Capture the cell that displays the provided text and extract its [X, Y] central coordinate. 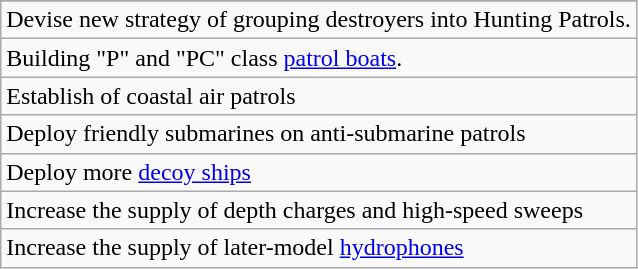
Increase the supply of later-model hydrophones [319, 248]
Increase the supply of depth charges and high-speed sweeps [319, 210]
Building "P" and "PC" class patrol boats. [319, 58]
Establish of coastal air patrols [319, 96]
Deploy more decoy ships [319, 172]
Deploy friendly submarines on anti-submarine patrols [319, 134]
Devise new strategy of grouping destroyers into Hunting Patrols. [319, 20]
